From the cell containing the given text, extract its center point as (x, y) coordinate. 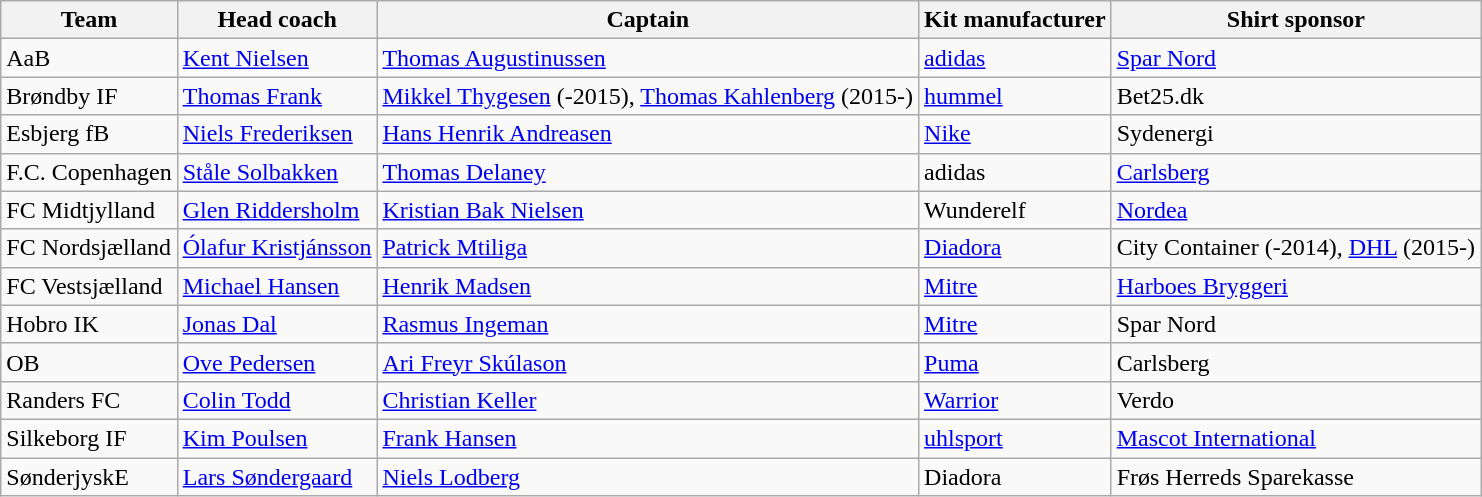
F.C. Copenhagen (89, 172)
Thomas Delaney (648, 172)
OB (89, 362)
Shirt sponsor (1296, 20)
Henrik Madsen (648, 286)
Brøndby IF (89, 96)
Bet25.dk (1296, 96)
Wunderelf (1016, 210)
Silkeborg IF (89, 438)
Kent Nielsen (277, 58)
Team (89, 20)
Verdo (1296, 400)
Warrior (1016, 400)
Ståle Solbakken (277, 172)
Kristian Bak Nielsen (648, 210)
Ove Pedersen (277, 362)
Frank Hansen (648, 438)
Nordea (1296, 210)
Niels Frederiksen (277, 134)
Randers FC (89, 400)
Michael Hansen (277, 286)
FC Vestsjælland (89, 286)
Patrick Mtiliga (648, 248)
Niels Lodberg (648, 477)
Ari Freyr Skúlason (648, 362)
Puma (1016, 362)
Lars Søndergaard (277, 477)
AaB (89, 58)
Sydenergi (1296, 134)
uhlsport (1016, 438)
Mikkel Thygesen (-2015), Thomas Kahlenberg (2015-) (648, 96)
Glen Riddersholm (277, 210)
Nike (1016, 134)
Christian Keller (648, 400)
Ólafur Kristjánsson (277, 248)
Thomas Frank (277, 96)
Hobro IK (89, 324)
Thomas Augustinussen (648, 58)
Frøs Herreds Sparekasse (1296, 477)
Head coach (277, 20)
City Container (-2014), DHL (2015-) (1296, 248)
hummel (1016, 96)
Rasmus Ingeman (648, 324)
Colin Todd (277, 400)
Kit manufacturer (1016, 20)
Mascot International (1296, 438)
Hans Henrik Andreasen (648, 134)
FC Midtjylland (89, 210)
Harboes Bryggeri (1296, 286)
Kim Poulsen (277, 438)
Captain (648, 20)
FC Nordsjælland (89, 248)
SønderjyskE (89, 477)
Esbjerg fB (89, 134)
Jonas Dal (277, 324)
